Search for the cell housing the specified text and yield its (X, Y) center coordinate. 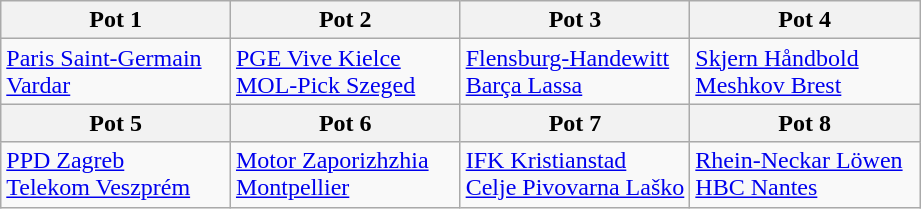
Pot 7 (575, 123)
Pot 8 (805, 123)
PPD Zagreb Telekom Veszprém (116, 174)
Paris Saint-Germain Vardar (116, 72)
Rhein-Neckar Löwen HBC Nantes (805, 174)
Pot 2 (345, 20)
Skjern Håndbold Meshkov Brest (805, 72)
PGE Vive Kielce MOL-Pick Szeged (345, 72)
Flensburg-Handewitt Barça Lassa (575, 72)
Motor Zaporizhzhia Montpellier (345, 174)
Pot 6 (345, 123)
Pot 4 (805, 20)
Pot 3 (575, 20)
Pot 1 (116, 20)
IFK Kristianstad Celje Pivovarna Laško (575, 174)
Pot 5 (116, 123)
